Output the [X, Y] coordinate of the center of the cell containing the given text.  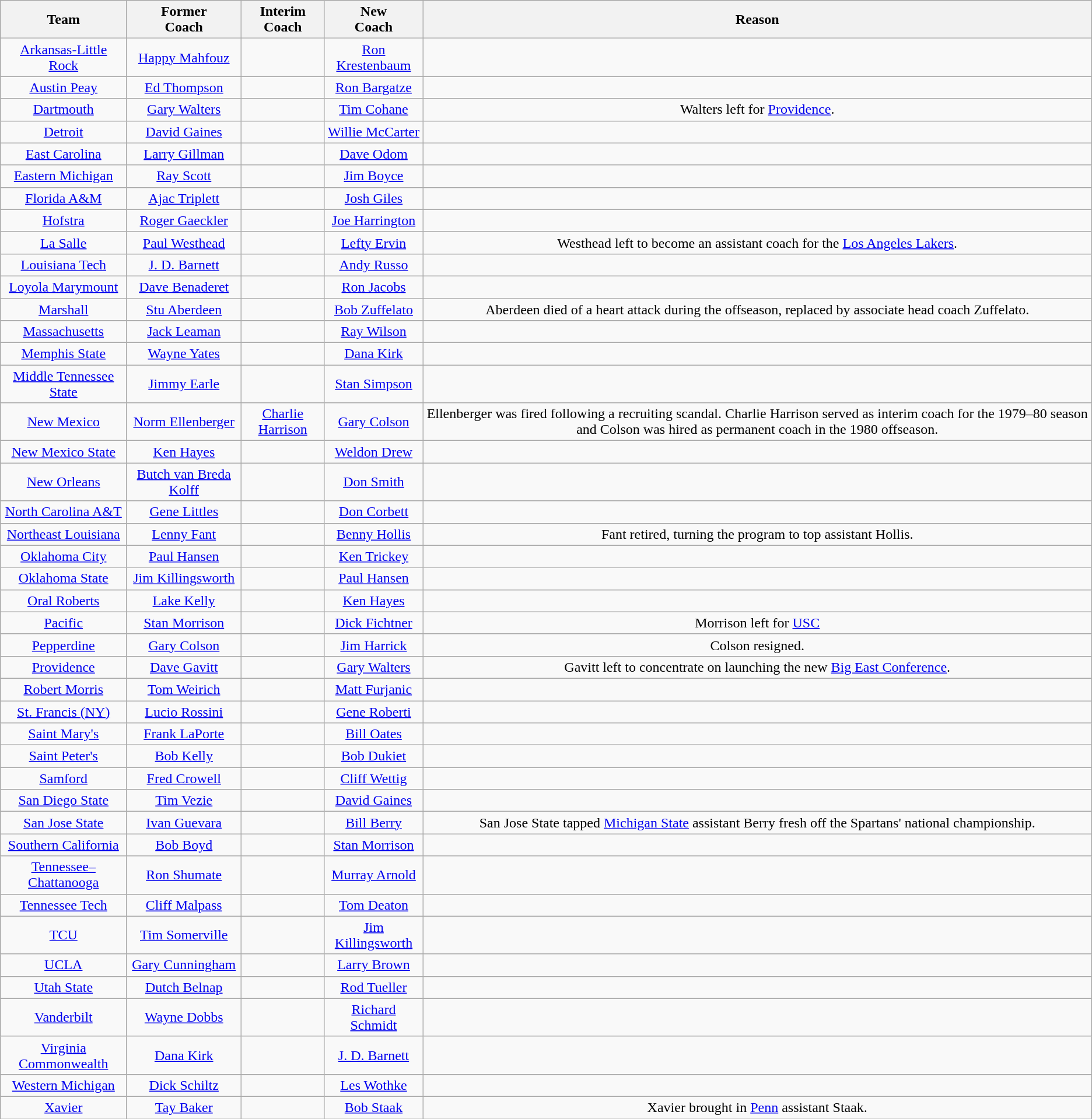
Ron Shumate [184, 875]
Saint Mary's [64, 734]
Lenny Fant [184, 534]
Larry Gillman [184, 154]
InterimCoach [283, 20]
Hofstra [64, 220]
Bob Boyd [184, 845]
Xavier brought in Penn assistant Staak. [757, 1107]
Ed Thompson [184, 87]
TCU [64, 935]
Dave Odom [373, 154]
Dave Gavitt [184, 667]
Dartmouth [64, 110]
Dave Benaderet [184, 287]
Gene Littles [184, 512]
Bob Dukiet [373, 756]
Oklahoma State [64, 578]
Loyola Marymount [64, 287]
New Mexico [64, 422]
Tim Cohane [373, 110]
Samford [64, 778]
Lake Kelly [184, 601]
Gary Cunningham [184, 965]
Richard Schmidt [373, 1017]
Happy Mahfouz [184, 57]
Marshall [64, 310]
Oral Roberts [64, 601]
Dick Fichtner [373, 623]
Bill Berry [373, 823]
Gavitt left to concentrate on launching the new Big East Conference. [757, 667]
Wayne Dobbs [184, 1017]
Benny Hollis [373, 534]
Xavier [64, 1107]
FormerCoach [184, 20]
San Diego State [64, 801]
Southern California [64, 845]
Butch van Breda Kolff [184, 482]
Dutch Belnap [184, 987]
Aberdeen died of a heart attack during the offseason, replaced by associate head coach Zuffelato. [757, 310]
Robert Morris [64, 689]
Bill Oates [373, 734]
Larry Brown [373, 965]
Detroit [64, 132]
Austin Peay [64, 87]
Dick Schiltz [184, 1085]
Ray Wilson [373, 332]
Ivan Guevara [184, 823]
Stu Aberdeen [184, 310]
Westhead left to become an assistant coach for the Los Angeles Lakers. [757, 243]
Tom Deaton [373, 905]
Saint Peter's [64, 756]
Lucio Rossini [184, 712]
Northeast Louisiana [64, 534]
Colson resigned. [757, 645]
NewCoach [373, 20]
Paul Westhead [184, 243]
Middle Tennessee State [64, 384]
Arkansas-Little Rock [64, 57]
Team [64, 20]
Willie McCarter [373, 132]
Joe Harrington [373, 220]
Roger Gaeckler [184, 220]
North Carolina A&T [64, 512]
Tennessee Tech [64, 905]
Jimmy Earle [184, 384]
Bob Staak [373, 1107]
Murray Arnold [373, 875]
Tom Weirich [184, 689]
Don Smith [373, 482]
Tay Baker [184, 1107]
Virginia Commonwealth [64, 1055]
Cliff Malpass [184, 905]
New Orleans [64, 482]
Reason [757, 20]
Rod Tueller [373, 987]
Charlie Harrison [283, 422]
Matt Furjanic [373, 689]
Weldon Drew [373, 452]
Ron Jacobs [373, 287]
Andy Russo [373, 265]
Pepperdine [64, 645]
San Jose State [64, 823]
Fred Crowell [184, 778]
Les Wothke [373, 1085]
Memphis State [64, 354]
Bob Zuffelato [373, 310]
Tennessee–Chattanooga [64, 875]
Ajac Triplett [184, 198]
Ken Trickey [373, 556]
Bob Kelly [184, 756]
Don Corbett [373, 512]
Oklahoma City [64, 556]
Western Michigan [64, 1085]
UCLA [64, 965]
Jim Boyce [373, 176]
La Salle [64, 243]
Tim Vezie [184, 801]
Vanderbilt [64, 1017]
East Carolina [64, 154]
Wayne Yates [184, 354]
Providence [64, 667]
Tim Somerville [184, 935]
Fant retired, turning the program to top assistant Hollis. [757, 534]
Frank LaPorte [184, 734]
San Jose State tapped Michigan State assistant Berry fresh off the Spartans' national championship. [757, 823]
Morrison left for USC [757, 623]
Utah State [64, 987]
Josh Giles [373, 198]
Pacific [64, 623]
Jack Leaman [184, 332]
Jim Harrick [373, 645]
Ron Bargatze [373, 87]
Ray Scott [184, 176]
Ron Krestenbaum [373, 57]
Gene Roberti [373, 712]
Cliff Wettig [373, 778]
Walters left for Providence. [757, 110]
Louisiana Tech [64, 265]
New Mexico State [64, 452]
Eastern Michigan [64, 176]
Norm Ellenberger [184, 422]
Stan Simpson [373, 384]
St. Francis (NY) [64, 712]
Massachusetts [64, 332]
Lefty Ervin [373, 243]
Florida A&M [64, 198]
